Scan for the cell matching the given text and deliver its (x, y) coordinate at center. 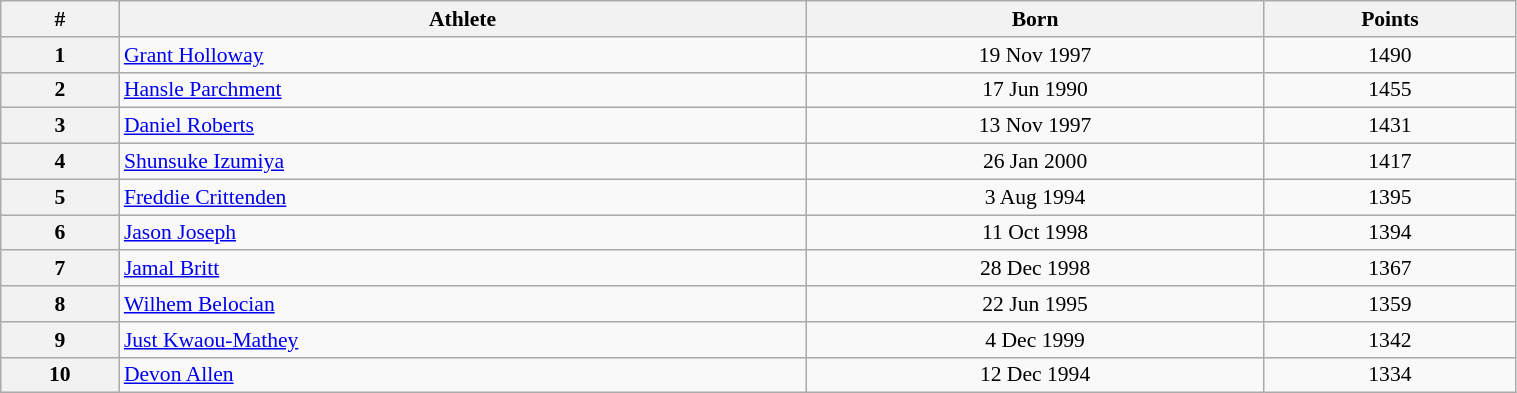
10 (60, 375)
1359 (1390, 304)
1417 (1390, 162)
26 Jan 2000 (1035, 162)
Jason Joseph (462, 233)
Athlete (462, 19)
13 Nov 1997 (1035, 126)
# (60, 19)
4 Dec 1999 (1035, 340)
7 (60, 269)
9 (60, 340)
1455 (1390, 90)
Wilhem Belocian (462, 304)
17 Jun 1990 (1035, 90)
1431 (1390, 126)
3 (60, 126)
2 (60, 90)
5 (60, 197)
1394 (1390, 233)
1395 (1390, 197)
11 Oct 1998 (1035, 233)
6 (60, 233)
1490 (1390, 55)
28 Dec 1998 (1035, 269)
Shunsuke Izumiya (462, 162)
19 Nov 1997 (1035, 55)
8 (60, 304)
12 Dec 1994 (1035, 375)
22 Jun 1995 (1035, 304)
1367 (1390, 269)
1 (60, 55)
Daniel Roberts (462, 126)
1342 (1390, 340)
Just Kwaou-Mathey (462, 340)
Points (1390, 19)
3 Aug 1994 (1035, 197)
Jamal Britt (462, 269)
Born (1035, 19)
Grant Holloway (462, 55)
4 (60, 162)
Devon Allen (462, 375)
Hansle Parchment (462, 90)
Freddie Crittenden (462, 197)
1334 (1390, 375)
